Find where the given text appears and provide that cell's center as (x, y) coordinate. 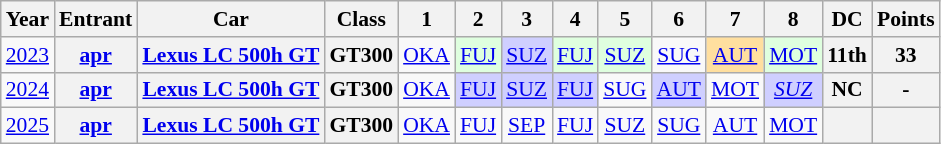
Entrant (96, 19)
2 (478, 19)
3 (526, 19)
33 (906, 55)
SEP (526, 126)
- (906, 90)
NC (847, 90)
5 (624, 19)
Car (230, 19)
6 (678, 19)
2025 (28, 126)
2024 (28, 90)
Points (906, 19)
Year (28, 19)
11th (847, 55)
DC (847, 19)
2023 (28, 55)
8 (793, 19)
7 (735, 19)
4 (575, 19)
Class (361, 19)
1 (426, 19)
